Provide the [x, y] coordinate of the cell's center where the given text is located.  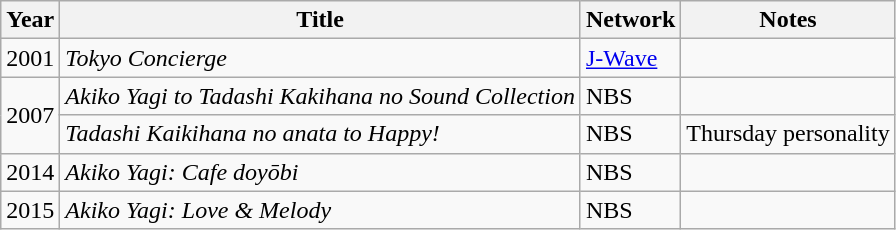
Year [30, 20]
Akiko Yagi: Cafe doyōbi [320, 172]
Network [630, 20]
Notes [788, 20]
2007 [30, 115]
2001 [30, 58]
Akiko Yagi to Tadashi Kakihana no Sound Collection [320, 96]
2015 [30, 210]
Akiko Yagi: Love & Melody [320, 210]
Tadashi Kaikihana no anata to Happy! [320, 134]
J-Wave [630, 58]
Tokyo Concierge [320, 58]
Title [320, 20]
Thursday personality [788, 134]
2014 [30, 172]
